Provide the [X, Y] coordinate of the cell's center where the given text is located.  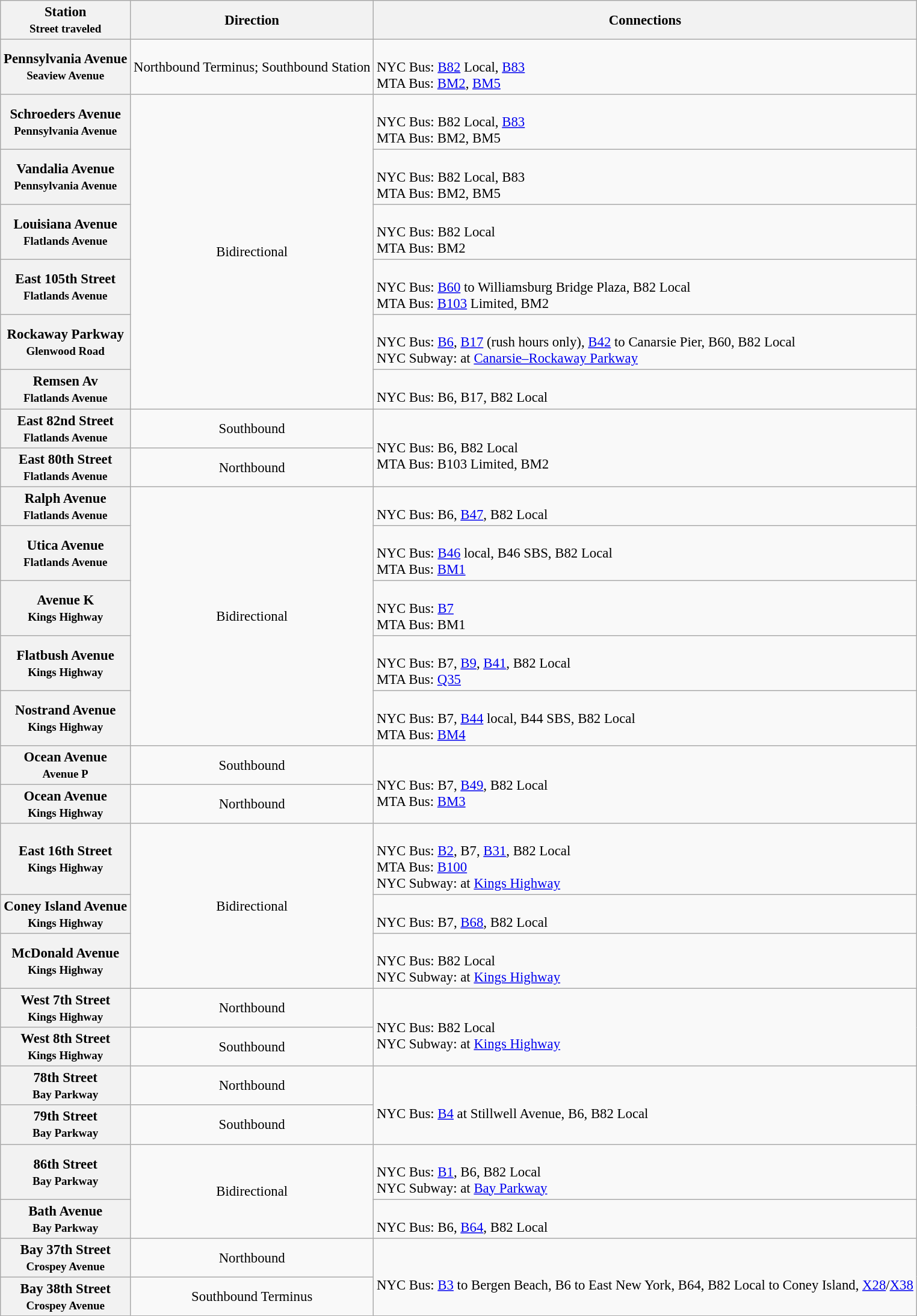
78th StreetBay Parkway [66, 1086]
Bath AvenueBay Parkway [66, 1219]
NYC Bus: B7, B44 local, B44 SBS, B82 LocalMTA Bus: BM4 [645, 718]
Rockaway ParkwayGlenwood Road [66, 343]
NYC Bus: B4 at Stillwell Avenue, B6, B82 Local [645, 1105]
Ocean AvenueKings Highway [66, 804]
NYC Bus: B6, B47, B82 Local [645, 506]
86th StreetBay Parkway [66, 1172]
NYC Bus: B82 LocalMTA Bus: BM2 [645, 232]
East 105th StreetFlatlands Avenue [66, 287]
Nostrand AvenueKings Highway [66, 718]
Louisiana AvenueFlatlands Avenue [66, 232]
NYC Bus: B7, B9, B41, B82 LocalMTA Bus: Q35 [645, 663]
NYC Bus: B3 to Bergen Beach, B6 to East New York, B64, B82 Local to Coney Island, X28/X38 [645, 1276]
Avenue KKings Highway [66, 608]
Connections [645, 20]
Ocean AvenueAvenue P [66, 765]
McDonald AvenueKings Highway [66, 961]
West 7th StreetKings Highway [66, 1008]
NYC Bus: B6, B82 LocalMTA Bus: B103 Limited, BM2 [645, 447]
Southbound Terminus [252, 1297]
NYC Bus: B6, B17 (rush hours only), B42 to Canarsie Pier, B60, B82 LocalNYC Subway: at Canarsie–Rockaway Parkway [645, 343]
East 16th StreetKings Highway [66, 859]
NYC Bus: B2, B7, B31, B82 LocalMTA Bus: B100NYC Subway: at Kings Highway [645, 859]
NYC Bus: B60 to Williamsburg Bridge Plaza, B82 LocalMTA Bus: B103 Limited, BM2 [645, 287]
NYC Bus: B7, B49, B82 LocalMTA Bus: BM3 [645, 784]
Flatbush AvenueKings Highway [66, 663]
East 80th StreetFlatlands Avenue [66, 467]
StationStreet traveled [66, 20]
West 8th StreetKings Highway [66, 1047]
NYC Bus: B6, B64, B82 Local [645, 1219]
NYC Bus: B1, B6, B82 LocalNYC Subway: at Bay Parkway [645, 1172]
Direction [252, 20]
Vandalia AvenuePennsylvania Avenue [66, 177]
East 82nd StreetFlatlands Avenue [66, 428]
NYC Bus: B7, B68, B82 Local [645, 914]
NYC Bus: B46 local, B46 SBS, B82 LocalMTA Bus: BM1 [645, 553]
Remsen AvFlatlands Avenue [66, 390]
Utica AvenueFlatlands Avenue [66, 553]
Ralph AvenueFlatlands Avenue [66, 506]
Pennsylvania AvenueSeaview Avenue [66, 67]
Northbound Terminus; Southbound Station [252, 67]
NYC Bus: B7MTA Bus: BM1 [645, 608]
NYC Bus: B6, B17, B82 Local [645, 390]
Coney Island AvenueKings Highway [66, 914]
Bay 37th StreetCrospey Avenue [66, 1257]
Schroeders AvenuePennsylvania Avenue [66, 122]
79th StreetBay Parkway [66, 1125]
Bay 38th StreetCrospey Avenue [66, 1297]
